Find where the given text appears and provide that cell's center as (X, Y) coordinate. 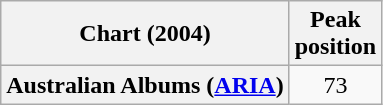
Chart (2004) (145, 34)
Australian Albums (ARIA) (145, 85)
Peakposition (335, 34)
73 (335, 85)
